Search for the cell housing the specified text and yield its [X, Y] center coordinate. 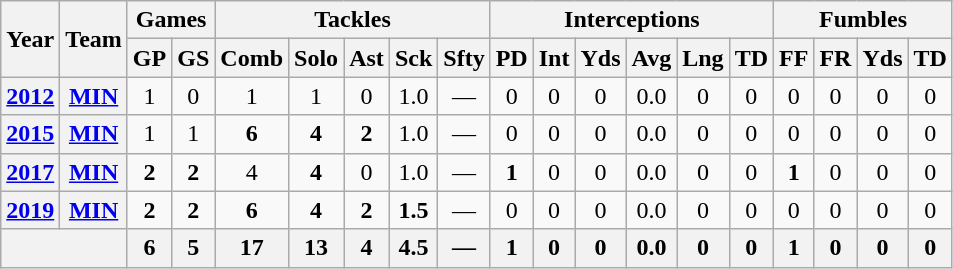
Fumbles [864, 20]
Sck [413, 58]
Lng [703, 58]
Comb [252, 58]
2015 [30, 134]
Int [554, 58]
Solo [316, 58]
FR [836, 58]
Games [170, 20]
1.5 [413, 210]
Avg [652, 58]
Sfty [464, 58]
GS [194, 58]
2017 [30, 172]
PD [512, 58]
GP [149, 58]
Interceptions [632, 20]
Ast [367, 58]
2019 [30, 210]
Tackles [352, 20]
13 [316, 248]
2012 [30, 96]
Year [30, 39]
Team [94, 39]
4.5 [413, 248]
17 [252, 248]
FF [794, 58]
5 [194, 248]
